Return [X, Y] of the center of cell containing provided text 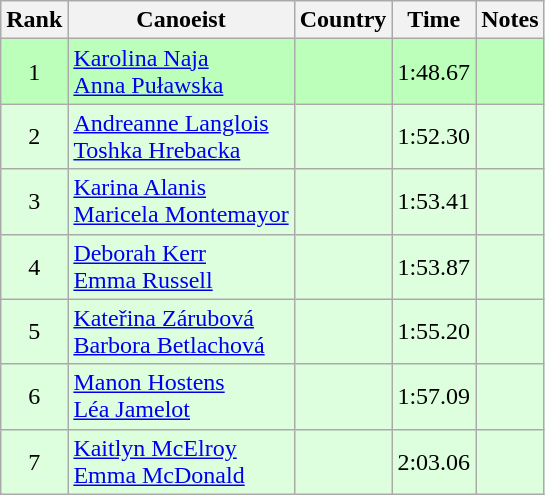
1:48.67 [434, 72]
6 [34, 396]
1 [34, 72]
Andreanne LangloisToshka Hrebacka [181, 136]
Country [343, 20]
1:52.30 [434, 136]
Kateřina ZárubováBarbora Betlachová [181, 332]
1:53.41 [434, 202]
2:03.06 [434, 462]
1:53.87 [434, 266]
4 [34, 266]
Manon HostensLéa Jamelot [181, 396]
Time [434, 20]
Karina AlanisMaricela Montemayor [181, 202]
5 [34, 332]
Notes [510, 20]
Canoeist [181, 20]
1:57.09 [434, 396]
Rank [34, 20]
2 [34, 136]
1:55.20 [434, 332]
Karolina NajaAnna Puławska [181, 72]
3 [34, 202]
Deborah KerrEmma Russell [181, 266]
Kaitlyn McElroyEmma McDonald [181, 462]
7 [34, 462]
